From the cell containing the given text, extract its center point as [x, y] coordinate. 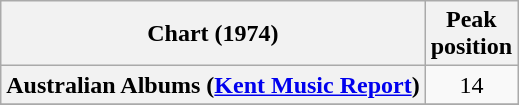
Peakposition [471, 34]
Chart (1974) [213, 34]
14 [471, 85]
Australian Albums (Kent Music Report) [213, 85]
